Detect which cell encompasses the target text, then output its [x, y] center coordinate. 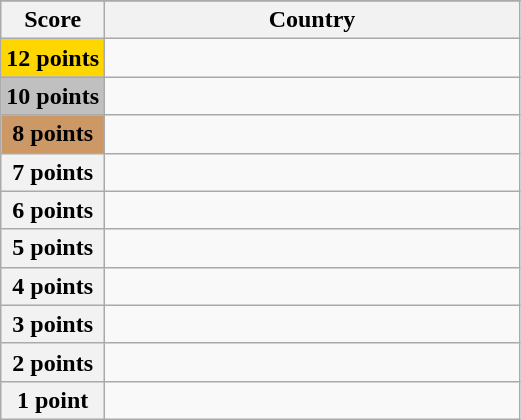
Score [53, 20]
7 points [53, 172]
2 points [53, 362]
4 points [53, 286]
5 points [53, 248]
3 points [53, 324]
10 points [53, 96]
8 points [53, 134]
Country [312, 20]
1 point [53, 400]
6 points [53, 210]
12 points [53, 58]
